Search for the cell housing the specified text and yield its (X, Y) center coordinate. 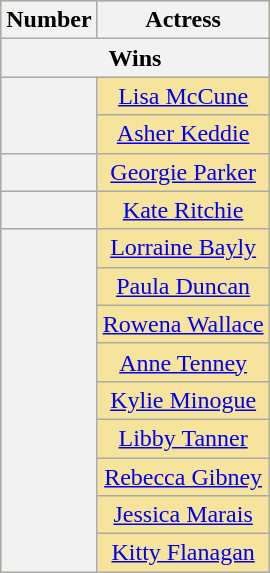
Kitty Flanagan (183, 553)
Rebecca Gibney (183, 477)
Anne Tenney (183, 362)
Rowena Wallace (183, 324)
Number (49, 20)
Jessica Marais (183, 515)
Kylie Minogue (183, 400)
Asher Keddie (183, 134)
Libby Tanner (183, 438)
Lorraine Bayly (183, 248)
Kate Ritchie (183, 210)
Paula Duncan (183, 286)
Actress (183, 20)
Wins (135, 58)
Lisa McCune (183, 96)
Georgie Parker (183, 172)
